Find where the given text appears and provide that cell's center as (x, y) coordinate. 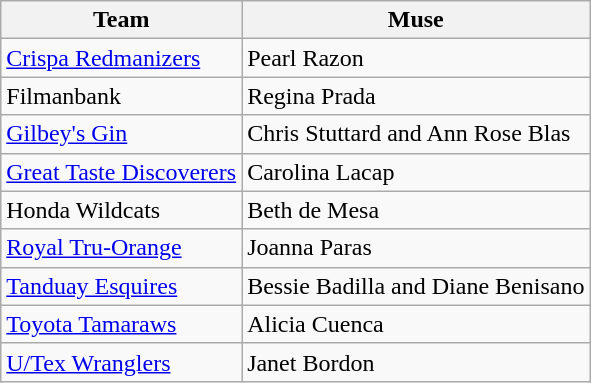
Chris Stuttard and Ann Rose Blas (416, 134)
Regina Prada (416, 96)
Tanduay Esquires (122, 286)
Crispa Redmanizers (122, 58)
Bessie Badilla and Diane Benisano (416, 286)
Team (122, 20)
U/Tex Wranglers (122, 362)
Honda Wildcats (122, 210)
Pearl Razon (416, 58)
Filmanbank (122, 96)
Carolina Lacap (416, 172)
Beth de Mesa (416, 210)
Janet Bordon (416, 362)
Toyota Tamaraws (122, 324)
Alicia Cuenca (416, 324)
Muse (416, 20)
Gilbey's Gin (122, 134)
Great Taste Discoverers (122, 172)
Royal Tru-Orange (122, 248)
Joanna Paras (416, 248)
